Pinpoint the cell where the given text exists, returning its (x, y) midpoint coordinate. 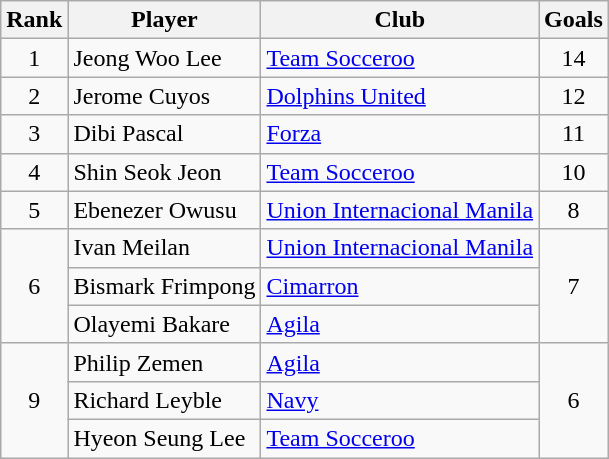
3 (34, 134)
Hyeon Seung Lee (164, 438)
Jerome Cuyos (164, 96)
Bismark Frimpong (164, 286)
4 (34, 172)
Navy (400, 400)
Goals (574, 20)
Richard Leyble (164, 400)
Philip Zemen (164, 362)
Dolphins United (400, 96)
Olayemi Bakare (164, 324)
Cimarron (400, 286)
5 (34, 210)
Player (164, 20)
14 (574, 58)
12 (574, 96)
Jeong Woo Lee (164, 58)
Club (400, 20)
11 (574, 134)
Rank (34, 20)
7 (574, 286)
8 (574, 210)
Forza (400, 134)
Shin Seok Jeon (164, 172)
1 (34, 58)
2 (34, 96)
10 (574, 172)
Ebenezer Owusu (164, 210)
Ivan Meilan (164, 248)
Dibi Pascal (164, 134)
9 (34, 400)
